Locate the cell with the specified text and output its (x, y) center coordinate. 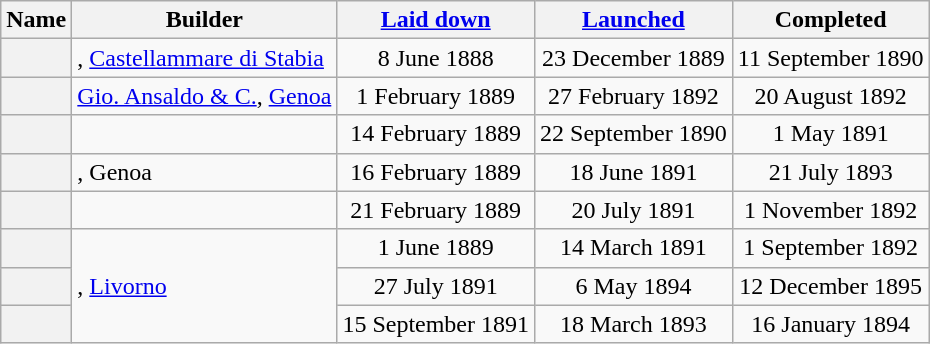
Builder (204, 20)
21 February 1889 (436, 210)
16 February 1889 (436, 172)
20 July 1891 (634, 210)
15 September 1891 (436, 324)
1 February 1889 (436, 96)
6 May 1894 (634, 286)
1 June 1889 (436, 248)
14 March 1891 (634, 248)
14 February 1889 (436, 134)
8 June 1888 (436, 58)
Launched (634, 20)
16 January 1894 (830, 324)
, Genoa (204, 172)
20 August 1892 (830, 96)
22 September 1890 (634, 134)
1 May 1891 (830, 134)
Name (36, 20)
Completed (830, 20)
1 November 1892 (830, 210)
11 September 1890 (830, 58)
Gio. Ansaldo & C., Genoa (204, 96)
1 September 1892 (830, 248)
18 March 1893 (634, 324)
, Livorno (204, 286)
12 December 1895 (830, 286)
23 December 1889 (634, 58)
, Castellammare di Stabia (204, 58)
Laid down (436, 20)
21 July 1893 (830, 172)
27 July 1891 (436, 286)
18 June 1891 (634, 172)
27 February 1892 (634, 96)
